Scan for the cell matching the given text and deliver its [x, y] coordinate at center. 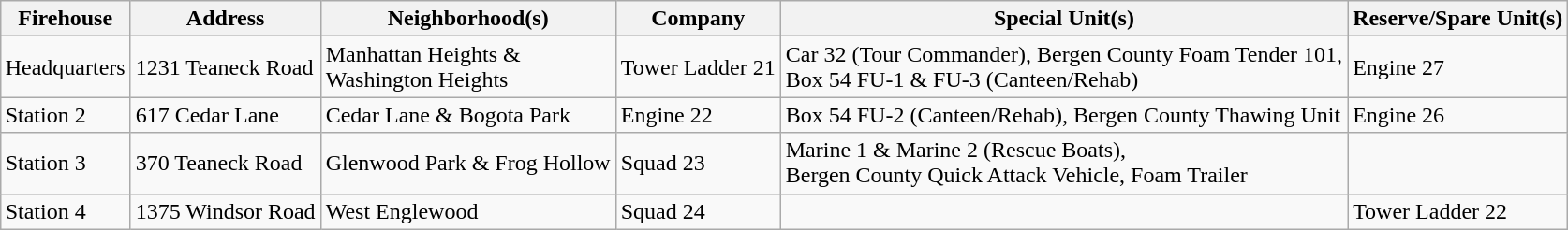
Special Unit(s) [1064, 19]
Manhattan Heights &Washington Heights [468, 67]
370 Teaneck Road [225, 163]
Reserve/Spare Unit(s) [1457, 19]
Engine 27 [1457, 67]
Engine 22 [698, 115]
Glenwood Park & Frog Hollow [468, 163]
1231 Teaneck Road [225, 67]
Company [698, 19]
Engine 26 [1457, 115]
Station 3 [66, 163]
Cedar Lane & Bogota Park [468, 115]
Tower Ladder 22 [1457, 211]
Station 4 [66, 211]
Squad 24 [698, 211]
Squad 23 [698, 163]
Neighborhood(s) [468, 19]
Marine 1 & Marine 2 (Rescue Boats),Bergen County Quick Attack Vehicle, Foam Trailer [1064, 163]
Firehouse [66, 19]
1375 Windsor Road [225, 211]
617 Cedar Lane [225, 115]
Headquarters [66, 67]
Tower Ladder 21 [698, 67]
West Englewood [468, 211]
Box 54 FU-2 (Canteen/Rehab), Bergen County Thawing Unit [1064, 115]
Station 2 [66, 115]
Address [225, 19]
Car 32 (Tour Commander), Bergen County Foam Tender 101,Box 54 FU-1 & FU-3 (Canteen/Rehab) [1064, 67]
